Locate the cell with the specified text and output its (x, y) center coordinate. 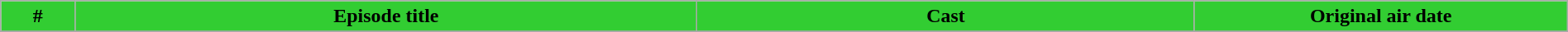
# (38, 16)
Original air date (1381, 16)
Cast (946, 16)
Episode title (386, 16)
